Return (x, y) of the center of cell containing provided text 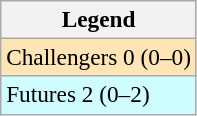
Legend (99, 19)
Challengers 0 (0–0) (99, 57)
Futures 2 (0–2) (99, 95)
